Pinpoint the cell where the given text exists, returning its (X, Y) midpoint coordinate. 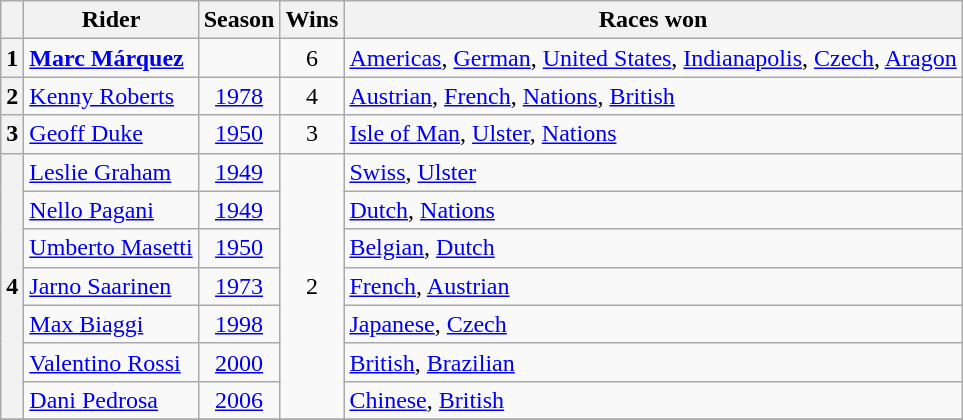
French, Austrian (653, 286)
Umberto Masetti (111, 248)
Swiss, Ulster (653, 172)
British, Brazilian (653, 362)
Races won (653, 20)
1 (12, 58)
Leslie Graham (111, 172)
Kenny Roberts (111, 96)
1973 (239, 286)
Marc Márquez (111, 58)
Geoff Duke (111, 134)
Belgian, Dutch (653, 248)
Austrian, French, Nations, British (653, 96)
Max Biaggi (111, 324)
Isle of Man, Ulster, Nations (653, 134)
1998 (239, 324)
Jarno Saarinen (111, 286)
Dani Pedrosa (111, 400)
Rider (111, 20)
2000 (239, 362)
1978 (239, 96)
Season (239, 20)
6 (312, 58)
Chinese, British (653, 400)
Valentino Rossi (111, 362)
Dutch, Nations (653, 210)
Nello Pagani (111, 210)
Wins (312, 20)
2006 (239, 400)
Japanese, Czech (653, 324)
Americas, German, United States, Indianapolis, Czech, Aragon (653, 58)
